Identify which cell holds the provided text, then report its [x, y] central coordinate. 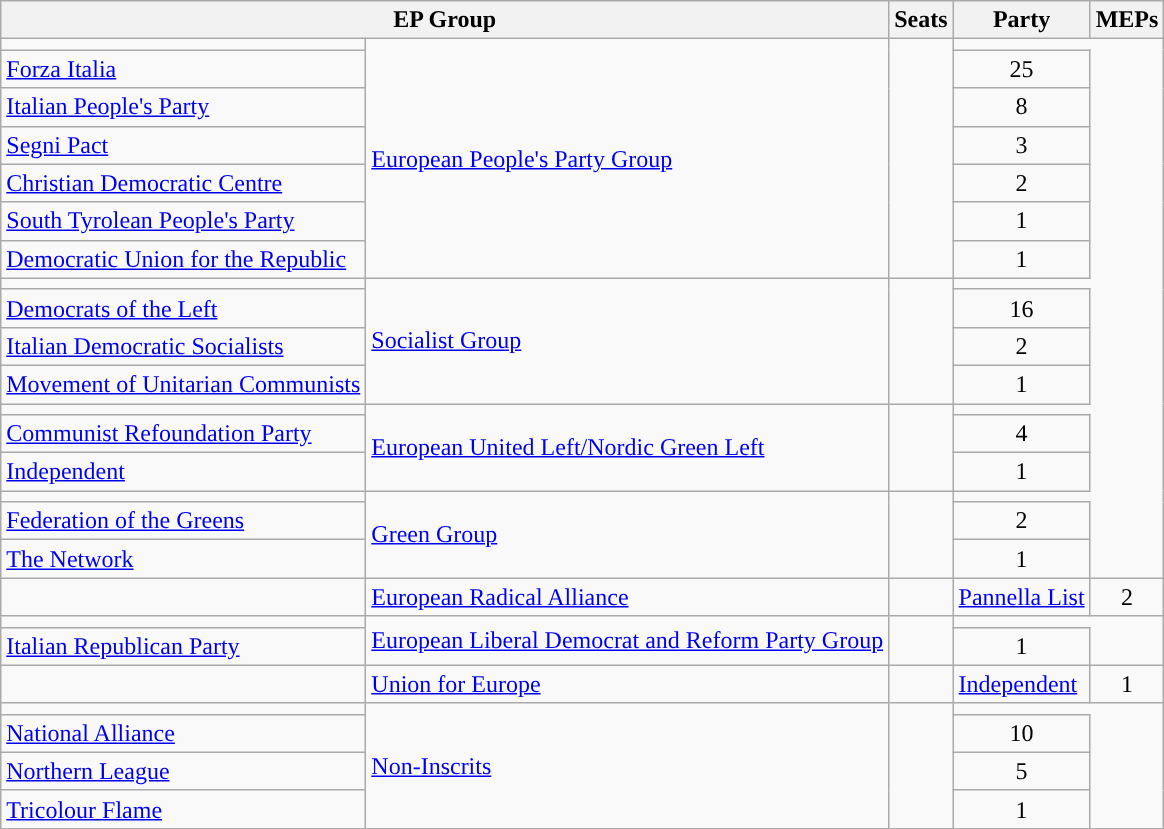
Socialist Group [628, 340]
Federation of the Greens [184, 521]
Green Group [628, 534]
16 [1022, 308]
MEPs [1127, 20]
The Network [184, 559]
5 [1022, 771]
Northern League [184, 771]
National Alliance [184, 733]
3 [1022, 145]
Party [1022, 20]
Democratic Union for the Republic [184, 259]
4 [1022, 434]
Communist Refoundation Party [184, 434]
European Liberal Democrat and Reform Party Group [628, 640]
Christian Democratic Centre [184, 183]
10 [1022, 733]
Democrats of the Left [184, 308]
Movement of Unitarian Communists [184, 384]
European People's Party Group [628, 158]
Italian Republican Party [184, 646]
Union for Europe [628, 684]
Tricolour Flame [184, 809]
Seats [921, 20]
Segni Pact [184, 145]
Italian People's Party [184, 107]
25 [1022, 69]
European Radical Alliance [628, 597]
European United Left/Nordic Green Left [628, 448]
Forza Italia [184, 69]
Italian Democratic Socialists [184, 346]
Non-Inscrits [628, 766]
8 [1022, 107]
Pannella List [1022, 597]
South Tyrolean People's Party [184, 221]
EP Group [445, 20]
